Return (X, Y) of the center of cell containing provided text 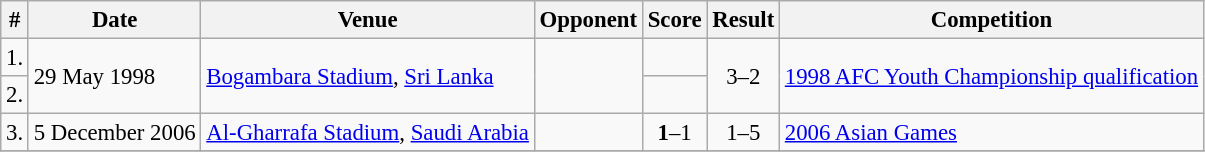
Score (674, 20)
1998 AFC Youth Championship qualification (992, 76)
1. (15, 58)
Competition (992, 20)
# (15, 20)
Al-Gharrafa Stadium, Saudi Arabia (368, 133)
Date (114, 20)
Venue (368, 20)
3–2 (744, 76)
2. (15, 95)
1–5 (744, 133)
2006 Asian Games (992, 133)
5 December 2006 (114, 133)
Opponent (588, 20)
1–1 (674, 133)
Result (744, 20)
Bogambara Stadium, Sri Lanka (368, 76)
3. (15, 133)
29 May 1998 (114, 76)
